Provide the [X, Y] coordinate of the cell's center where the given text is located.  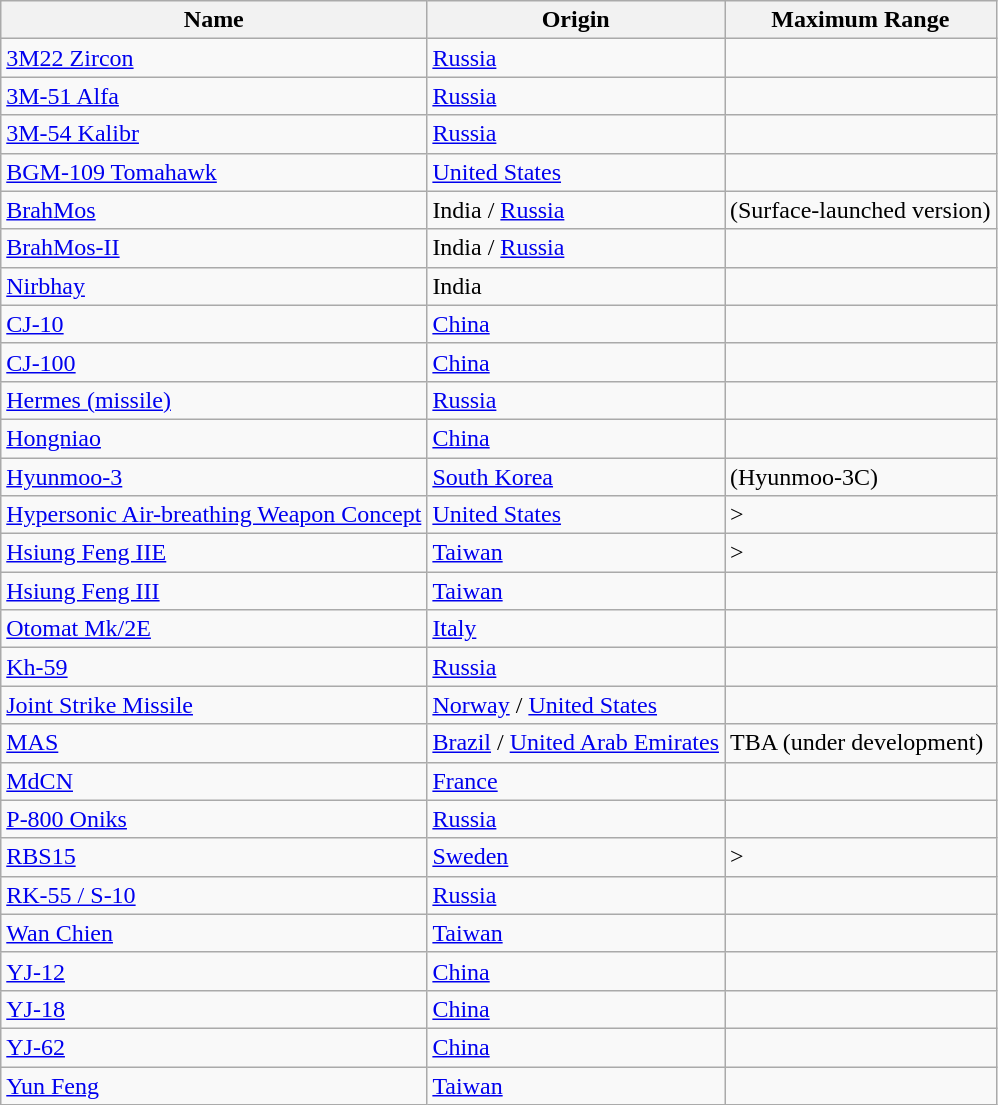
Kh-59 [214, 667]
3M-54 Kalibr [214, 134]
Sweden [576, 857]
3M22 Zircon [214, 58]
BrahMos-II [214, 248]
Joint Strike Missile [214, 705]
RK-55 / S-10 [214, 895]
France [576, 781]
Origin [576, 20]
Hyunmoo-3 [214, 477]
Yun Feng [214, 1085]
Hsiung Feng IIE [214, 553]
BrahMos [214, 210]
YJ-62 [214, 1047]
3M-51 Alfa [214, 96]
Hsiung Feng III [214, 591]
Italy [576, 629]
India [576, 286]
Name [214, 20]
Hermes (missile) [214, 400]
MAS [214, 743]
Hongniao [214, 438]
(Surface-launched version) [860, 210]
RBS15 [214, 857]
Norway / United States [576, 705]
TBA (under development) [860, 743]
P-800 Oniks [214, 819]
BGM-109 Tomahawk [214, 172]
YJ-12 [214, 971]
Nirbhay [214, 286]
Wan Chien [214, 933]
Brazil / United Arab Emirates [576, 743]
YJ-18 [214, 1009]
(Hyunmoo-3C) [860, 477]
Maximum Range [860, 20]
South Korea [576, 477]
MdCN [214, 781]
CJ-10 [214, 324]
Hypersonic Air-breathing Weapon Concept [214, 515]
Otomat Mk/2E [214, 629]
CJ-100 [214, 362]
